Return the [X, Y] coordinate for the center point of the cell that contains the specified text.  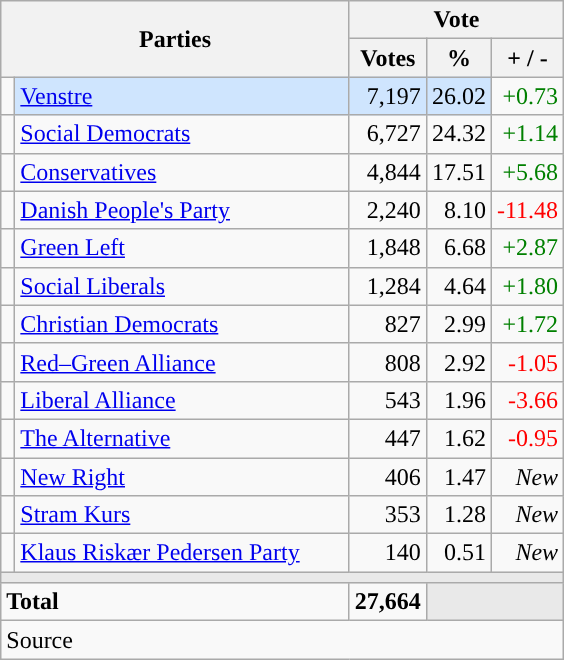
543 [388, 400]
1,848 [388, 248]
2,240 [388, 210]
8.10 [458, 210]
-3.66 [527, 400]
Vote [456, 20]
827 [388, 324]
-0.95 [527, 438]
4,844 [388, 172]
Conservatives [182, 172]
406 [388, 477]
Source [282, 640]
% [458, 58]
The Alternative [182, 438]
447 [388, 438]
Christian Democrats [182, 324]
27,664 [388, 602]
+1.14 [527, 134]
17.51 [458, 172]
New Right [182, 477]
808 [388, 362]
Social Liberals [182, 286]
Klaus Riskær Pedersen Party [182, 553]
Social Democrats [182, 134]
-11.48 [527, 210]
+5.68 [527, 172]
140 [388, 553]
Votes [388, 58]
Parties [176, 39]
+0.73 [527, 96]
Liberal Alliance [182, 400]
1.28 [458, 515]
Danish People's Party [182, 210]
6.68 [458, 248]
Venstre [182, 96]
1,284 [388, 286]
2.99 [458, 324]
+1.72 [527, 324]
26.02 [458, 96]
1.47 [458, 477]
+ / - [527, 58]
1.96 [458, 400]
Green Left [182, 248]
1.62 [458, 438]
0.51 [458, 553]
+1.80 [527, 286]
-1.05 [527, 362]
24.32 [458, 134]
Total [176, 602]
6,727 [388, 134]
4.64 [458, 286]
2.92 [458, 362]
7,197 [388, 96]
Red–Green Alliance [182, 362]
353 [388, 515]
+2.87 [527, 248]
Stram Kurs [182, 515]
